For the text-containing cell, return its midpoint in (X, Y) coordinate format. 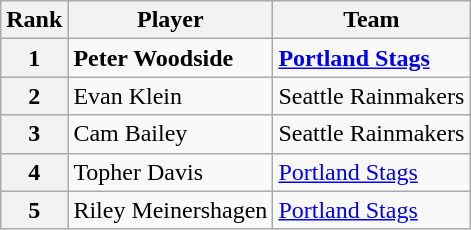
Peter Woodside (170, 58)
Evan Klein (170, 96)
4 (34, 172)
Riley Meinershagen (170, 210)
Rank (34, 20)
1 (34, 58)
Team (372, 20)
Cam Bailey (170, 134)
Player (170, 20)
5 (34, 210)
2 (34, 96)
3 (34, 134)
Topher Davis (170, 172)
